Provide the (x, y) coordinate of the cell's center where the given text is located.  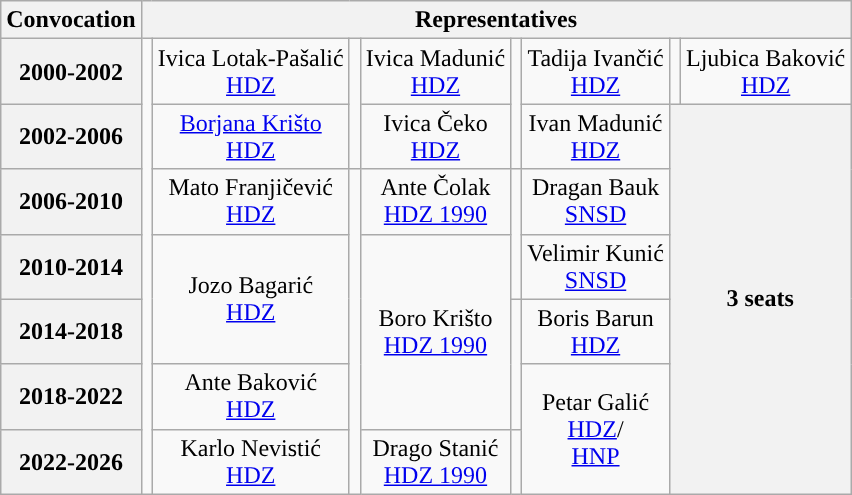
Ivica MadunićHDZ (435, 72)
Borjana KrištoHDZ (250, 136)
Ivica Lotak-PašalićHDZ (250, 72)
Ivan MadunićHDZ (596, 136)
Boro KrištoHDZ 1990 (435, 332)
Petar GalićHDZ/HNP (596, 429)
Tadija IvančićHDZ (596, 72)
Ljubica BakovićHDZ (765, 72)
2014-2018 (71, 332)
2002-2006 (71, 136)
2010-2014 (71, 266)
Mato FranjičevićHDZ (250, 202)
Boris BarunHDZ (596, 332)
2018-2022 (71, 396)
Drago StanićHDZ 1990 (435, 462)
2022-2026 (71, 462)
Ivica ČekoHDZ (435, 136)
Ante ČolakHDZ 1990 (435, 202)
Karlo NevistićHDZ (250, 462)
3 seats (760, 299)
Convocation (71, 20)
Ante BakovićHDZ (250, 396)
Velimir KunićSNSD (596, 266)
2006-2010 (71, 202)
2000-2002 (71, 72)
Dragan BaukSNSD (596, 202)
Jozo BagarićHDZ (250, 299)
Representatives (496, 20)
